Pinpoint the cell where the given text exists, returning its (X, Y) midpoint coordinate. 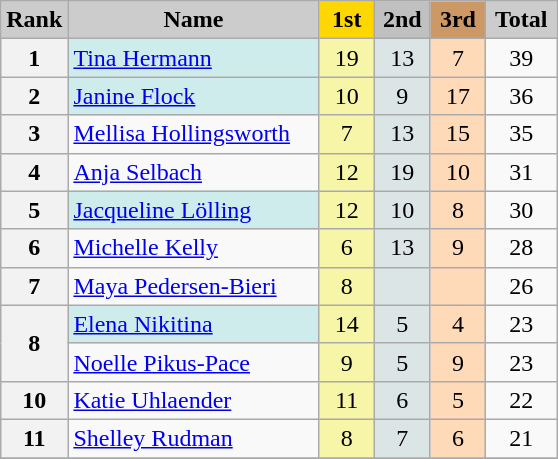
Janine Flock (194, 96)
36 (522, 96)
21 (522, 438)
Tina Hermann (194, 58)
Katie Uhlaender (194, 400)
Maya Pedersen-Bieri (194, 286)
Elena Nikitina (194, 324)
Mellisa Hollingsworth (194, 134)
17 (458, 96)
1 (34, 58)
Anja Selbach (194, 172)
2 (34, 96)
Jacqueline Lölling (194, 210)
Shelley Rudman (194, 438)
35 (522, 134)
30 (522, 210)
3rd (458, 20)
15 (458, 134)
Noelle Pikus-Pace (194, 362)
1st (347, 20)
3 (34, 134)
Total (522, 20)
39 (522, 58)
Michelle Kelly (194, 248)
14 (347, 324)
Name (194, 20)
22 (522, 400)
31 (522, 172)
Rank (34, 20)
2nd (403, 20)
26 (522, 286)
28 (522, 248)
